Output the (x, y) coordinate of the center of the cell containing the given text.  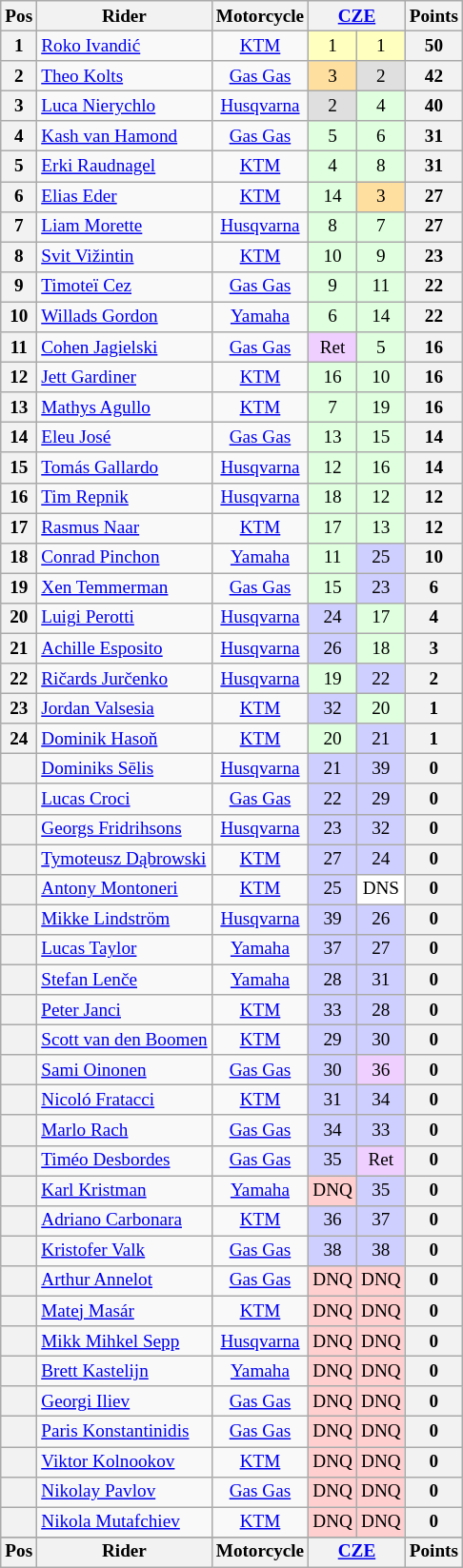
Lucas Taylor (124, 949)
Antony Montoneri (124, 889)
40 (433, 106)
Paris Konstantinidis (124, 1432)
42 (433, 76)
Scott van den Boomen (124, 1040)
Conrad Pinchon (124, 558)
Roko Ivandić (124, 46)
Cohen Jagielski (124, 347)
Brett Kastelijn (124, 1371)
Karl Kristman (124, 1191)
Luca Nierychlo (124, 106)
DNS (381, 889)
Achille Esposito (124, 648)
Nicoló Fratacci (124, 1101)
Mathys Agullo (124, 407)
Marlo Rach (124, 1130)
Adriano Carbonara (124, 1221)
Stefan Lenče (124, 980)
50 (433, 46)
Peter Janci (124, 1010)
Timéo Desbordes (124, 1161)
Tymoteusz Dąbrowski (124, 859)
Nikolay Pavlov (124, 1492)
Ričards Jurčenko (124, 679)
Mikk Mihkel Sepp (124, 1341)
Georgs Fridrihsons (124, 829)
Sami Oinonen (124, 1070)
Viktor Kolnookov (124, 1461)
Jett Gardiner (124, 377)
Kristofer Valk (124, 1251)
Nikola Mutafchiev (124, 1522)
Erki Raudnagel (124, 167)
Matej Masár (124, 1311)
Svit Vižintin (124, 257)
Elias Eder (124, 196)
Liam Morette (124, 227)
Timoteï Cez (124, 287)
Tim Repnik (124, 498)
Xen Temmerman (124, 588)
Lucas Croci (124, 799)
Mikke Lindström (124, 920)
Arthur Annelot (124, 1280)
Georgi Iliev (124, 1401)
Tomás Gallardo (124, 467)
Luigi Perotti (124, 618)
Jordan Valsesia (124, 708)
Eleu José (124, 438)
Kash van Hamond (124, 136)
Willads Gordon (124, 317)
Dominiks Sēlis (124, 769)
Theo Kolts (124, 76)
Dominik Hasoň (124, 739)
Rasmus Naar (124, 527)
